From the cell containing the given text, extract its center point as [X, Y] coordinate. 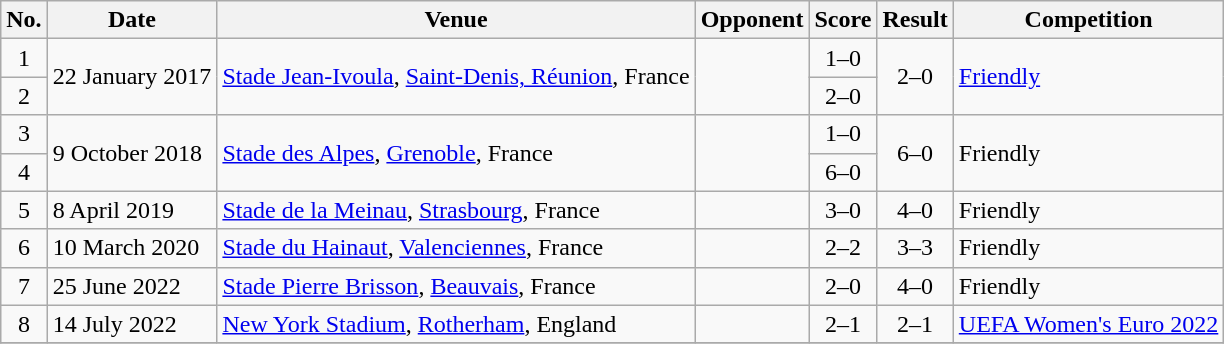
Stade Jean-Ivoula, Saint-Denis, Réunion, France [456, 77]
6 [24, 248]
Stade Pierre Brisson, Beauvais, France [456, 286]
1 [24, 58]
3–3 [915, 248]
No. [24, 20]
14 July 2022 [132, 324]
10 March 2020 [132, 248]
2–2 [843, 248]
25 June 2022 [132, 286]
2 [24, 96]
9 October 2018 [132, 153]
New York Stadium, Rotherham, England [456, 324]
7 [24, 286]
UEFA Women's Euro 2022 [1088, 324]
Competition [1088, 20]
5 [24, 210]
22 January 2017 [132, 77]
Venue [456, 20]
4 [24, 172]
Stade des Alpes, Grenoble, France [456, 153]
Opponent [752, 20]
Stade du Hainaut, Valenciennes, France [456, 248]
8 [24, 324]
Score [843, 20]
Stade de la Meinau, Strasbourg, France [456, 210]
Date [132, 20]
3–0 [843, 210]
3 [24, 134]
Result [915, 20]
8 April 2019 [132, 210]
